Search for the cell housing the specified text and yield its (x, y) center coordinate. 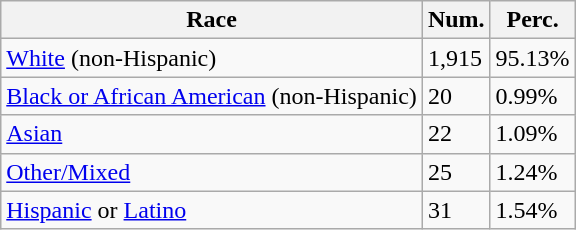
25 (456, 172)
Race (212, 20)
0.99% (532, 96)
1.24% (532, 172)
Num. (456, 20)
Black or African American (non-Hispanic) (212, 96)
1.09% (532, 134)
95.13% (532, 58)
Hispanic or Latino (212, 210)
22 (456, 134)
Perc. (532, 20)
Other/Mixed (212, 172)
1,915 (456, 58)
20 (456, 96)
31 (456, 210)
1.54% (532, 210)
White (non-Hispanic) (212, 58)
Asian (212, 134)
